Scan for the cell matching the given text and deliver its [x, y] coordinate at center. 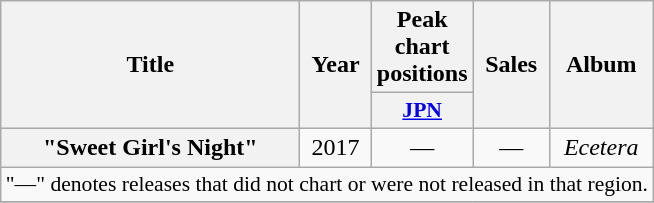
Sales [511, 65]
Title [150, 65]
2017 [336, 147]
JPN [422, 111]
Album [601, 65]
"Sweet Girl's Night" [150, 147]
Peak chart positions [422, 47]
Year [336, 65]
"—" denotes releases that did not chart or were not released in that region. [327, 184]
Ecetera [601, 147]
